Identify which cell holds the provided text, then report its (x, y) central coordinate. 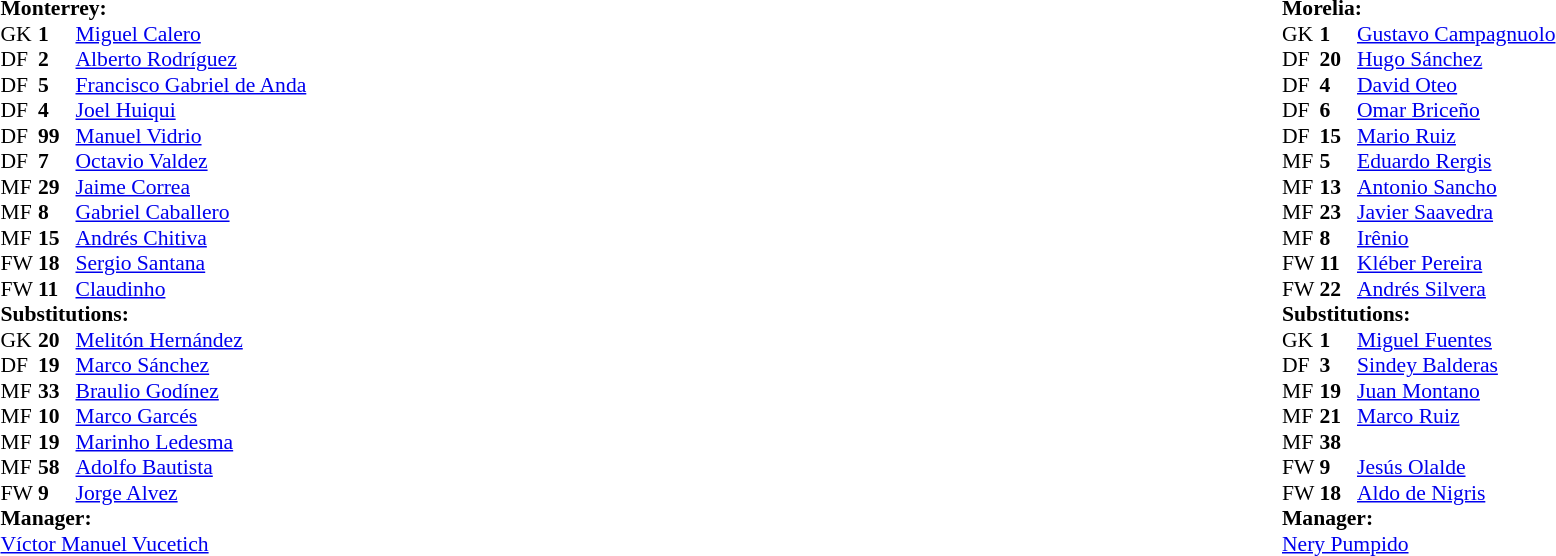
Miguel Calero (192, 34)
Adolfo Bautista (192, 467)
6 (1338, 111)
Kléber Pereira (1456, 263)
Sindey Balderas (1456, 365)
Francisco Gabriel de Anda (192, 85)
Eduardo Rergis (1456, 161)
Claudinho (192, 289)
13 (1338, 187)
58 (57, 467)
Jaime Correa (192, 187)
Aldo de Nigris (1456, 493)
23 (1338, 213)
Manuel Vidrio (192, 136)
Antonio Sancho (1456, 187)
Marco Sánchez (192, 365)
Alberto Rodríguez (192, 59)
10 (57, 417)
Irênio (1456, 238)
Juan Montano (1456, 391)
Braulio Godínez (192, 391)
Melitón Hernández (192, 340)
7 (57, 161)
Sergio Santana (192, 263)
David Oteo (1456, 85)
Miguel Fuentes (1456, 340)
38 (1338, 442)
29 (57, 187)
Jesús Olalde (1456, 467)
21 (1338, 417)
Joel Huiqui (192, 111)
99 (57, 136)
Octavio Valdez (192, 161)
Marinho Ledesma (192, 442)
3 (1338, 365)
33 (57, 391)
Marco Ruiz (1456, 417)
Omar Briceño (1456, 111)
2 (57, 59)
Andrés Chitiva (192, 238)
Andrés Silvera (1456, 289)
Gustavo Campagnuolo (1456, 34)
Gabriel Caballero (192, 213)
Javier Saavedra (1456, 213)
Marco Garcés (192, 417)
Hugo Sánchez (1456, 59)
Mario Ruiz (1456, 136)
22 (1338, 289)
Jorge Alvez (192, 493)
